Return [X, Y] of the center of cell containing provided text 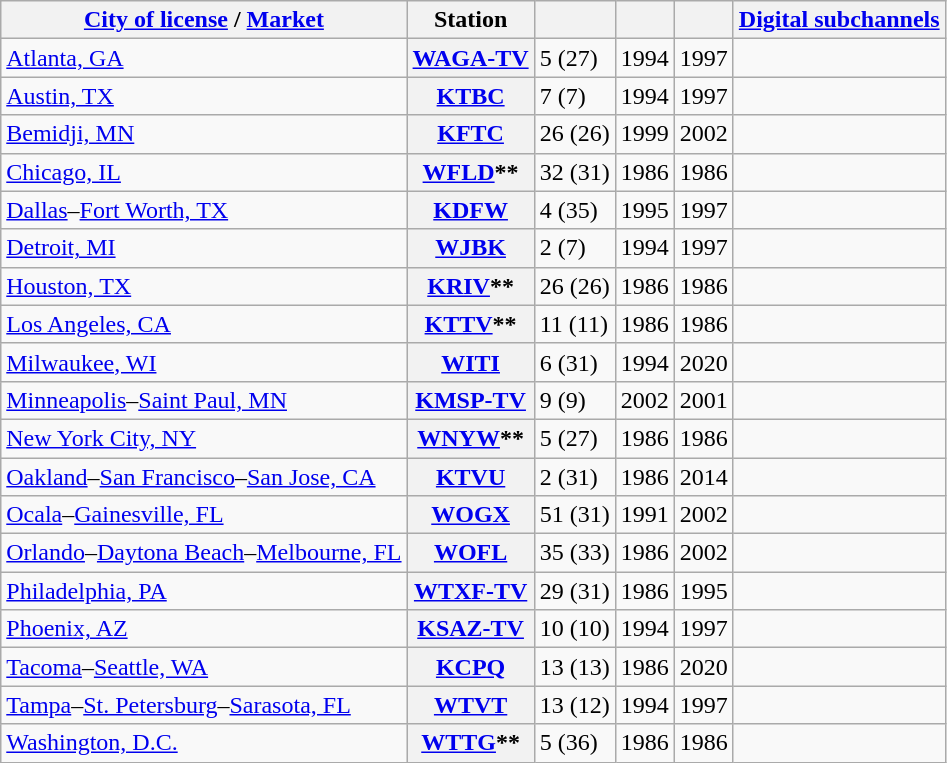
WTTG** [470, 743]
Los Angeles, CA [204, 324]
13 (13) [574, 667]
WTXF-TV [470, 591]
KCPQ [470, 667]
Tacoma–Seattle, WA [204, 667]
1999 [644, 134]
Atlanta, GA [204, 58]
Philadelphia, PA [204, 591]
Digital subchannels [839, 20]
New York City, NY [204, 438]
WTVT [470, 705]
KTTV** [470, 324]
WFLD** [470, 172]
Orlando–Daytona Beach–Melbourne, FL [204, 553]
City of license / Market [204, 20]
KSAZ-TV [470, 629]
Detroit, MI [204, 248]
2014 [704, 477]
Chicago, IL [204, 172]
WITI [470, 362]
Minneapolis–Saint Paul, MN [204, 400]
WOGX [470, 515]
9 (9) [574, 400]
Bemidji, MN [204, 134]
32 (31) [574, 172]
WNYW** [470, 438]
Milwaukee, WI [204, 362]
11 (11) [574, 324]
Washington, D.C. [204, 743]
Ocala–Gainesville, FL [204, 515]
KMSP-TV [470, 400]
WAGA-TV [470, 58]
4 (35) [574, 210]
29 (31) [574, 591]
2001 [704, 400]
KTVU [470, 477]
2 (7) [574, 248]
KFTC [470, 134]
Phoenix, AZ [204, 629]
Dallas–Fort Worth, TX [204, 210]
KRIV** [470, 286]
5 (36) [574, 743]
KTBC [470, 96]
Oakland–San Francisco–San Jose, CA [204, 477]
Austin, TX [204, 96]
WJBK [470, 248]
Houston, TX [204, 286]
Tampa–St. Petersburg–Sarasota, FL [204, 705]
6 (31) [574, 362]
Station [470, 20]
7 (7) [574, 96]
51 (31) [574, 515]
35 (33) [574, 553]
1991 [644, 515]
2 (31) [574, 477]
WOFL [470, 553]
KDFW [470, 210]
10 (10) [574, 629]
13 (12) [574, 705]
